Locate the cell with the specified text and output its (x, y) center coordinate. 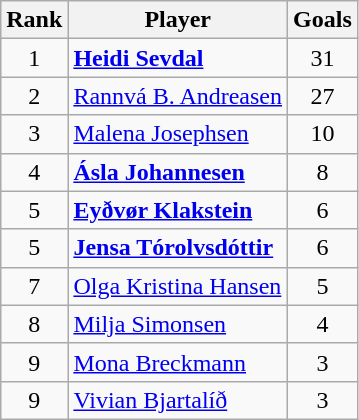
Mona Breckmann (178, 362)
Rank (34, 20)
1 (34, 58)
Goals (323, 20)
Jensa Tórolvsdóttir (178, 248)
Player (178, 20)
Milja Simonsen (178, 324)
7 (34, 286)
Ásla Johannesen (178, 172)
27 (323, 96)
Olga Kristina Hansen (178, 286)
Vivian Bjartalíð (178, 400)
Malena Josephsen (178, 134)
Eyðvør Klakstein (178, 210)
10 (323, 134)
Rannvá B. Andreasen (178, 96)
31 (323, 58)
2 (34, 96)
Heidi Sevdal (178, 58)
